Return the (X, Y) coordinate for the center point of the cell that contains the specified text.  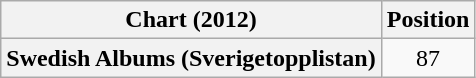
Swedish Albums (Sverigetopplistan) (191, 58)
Position (428, 20)
87 (428, 58)
Chart (2012) (191, 20)
